Detect which cell encompasses the target text, then output its (x, y) center coordinate. 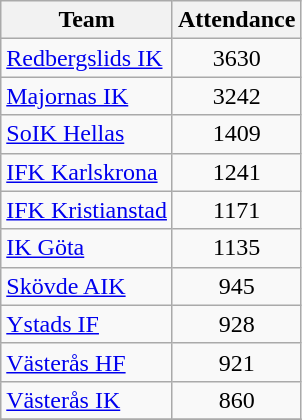
921 (236, 362)
1409 (236, 134)
SoIK Hellas (87, 134)
945 (236, 286)
Ystads IF (87, 324)
1135 (236, 248)
3242 (236, 96)
IFK Kristianstad (87, 210)
1241 (236, 172)
3630 (236, 58)
Redbergslids IK (87, 58)
928 (236, 324)
Västerås IK (87, 400)
1171 (236, 210)
860 (236, 400)
IK Göta (87, 248)
Majornas IK (87, 96)
Västerås HF (87, 362)
Attendance (236, 20)
Skövde AIK (87, 286)
IFK Karlskrona (87, 172)
Team (87, 20)
